Detect which cell encompasses the target text, then output its (x, y) center coordinate. 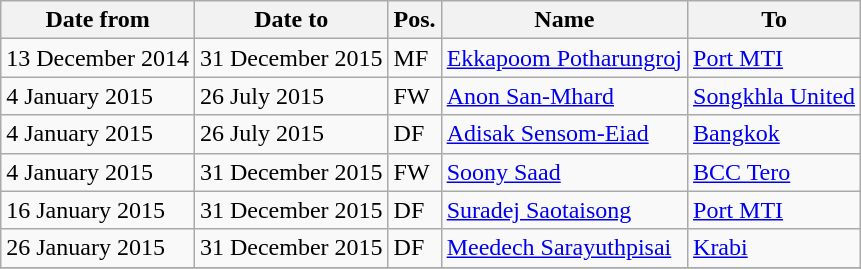
26 January 2015 (98, 248)
Date from (98, 20)
Meedech Sarayuthpisai (564, 248)
BCC Tero (774, 172)
Bangkok (774, 134)
16 January 2015 (98, 210)
Suradej Saotaisong (564, 210)
13 December 2014 (98, 58)
Soony Saad (564, 172)
Songkhla United (774, 96)
Date to (291, 20)
Pos. (414, 20)
MF (414, 58)
Anon San-Mhard (564, 96)
Adisak Sensom-Eiad (564, 134)
Name (564, 20)
Ekkapoom Potharungroj (564, 58)
To (774, 20)
Krabi (774, 248)
